Find where the given text appears and provide that cell's center as (X, Y) coordinate. 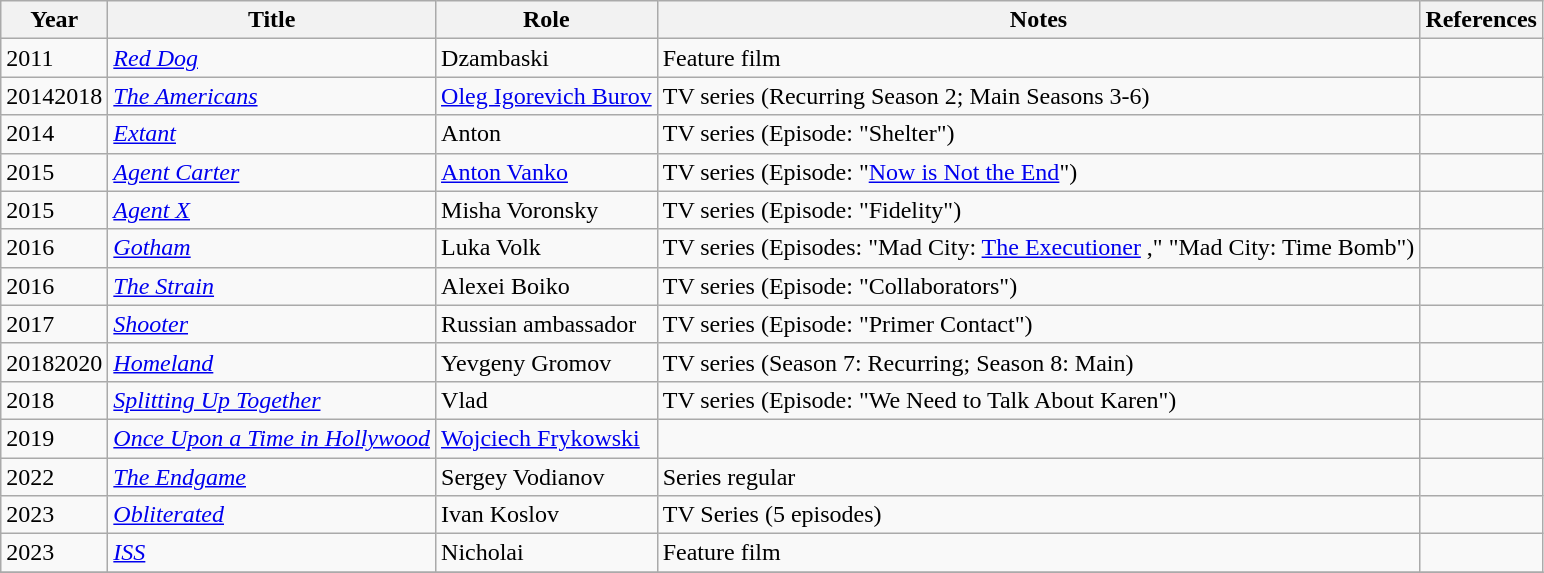
Notes (1038, 20)
Dzambaski (547, 58)
Sergey Vodianov (547, 477)
Role (547, 20)
The Americans (272, 96)
Anton Vanko (547, 172)
References (1482, 20)
TV series (Episode: "Now is Not the End") (1038, 172)
2014 (54, 134)
Luka Volk (547, 248)
The Strain (272, 286)
TV series (Episode: "Collaborators") (1038, 286)
2022 (54, 477)
Wojciech Frykowski (547, 438)
Agent Carter (272, 172)
Title (272, 20)
Homeland (272, 362)
20182020 (54, 362)
ISS (272, 553)
Gotham (272, 248)
TV series (Episodes: "Mad City: The Executioner ," "Mad City: Time Bomb") (1038, 248)
Vlad (547, 400)
Russian ambassador (547, 324)
Misha Voronsky (547, 210)
Splitting Up Together (272, 400)
TV series (Episode: "Shelter") (1038, 134)
Alexei Boiko (547, 286)
2019 (54, 438)
Obliterated (272, 515)
2017 (54, 324)
Nicholai (547, 553)
TV Series (5 episodes) (1038, 515)
2011 (54, 58)
Oleg Igorevich Burov (547, 96)
20142018 (54, 96)
Year (54, 20)
TV series (Episode: "Fidelity") (1038, 210)
TV series (Episode: "We Need to Talk About Karen") (1038, 400)
Shooter (272, 324)
TV series (Recurring Season 2; Main Seasons 3-6) (1038, 96)
Series regular (1038, 477)
Agent X (272, 210)
2018 (54, 400)
Yevgeny Gromov (547, 362)
Once Upon a Time in Hollywood (272, 438)
Extant (272, 134)
The Endgame (272, 477)
TV series (Episode: "Primer Contact") (1038, 324)
Anton (547, 134)
Red Dog (272, 58)
TV series (Season 7: Recurring; Season 8: Main) (1038, 362)
Ivan Koslov (547, 515)
